Provide the [X, Y] coordinate of the cell's center where the given text is located.  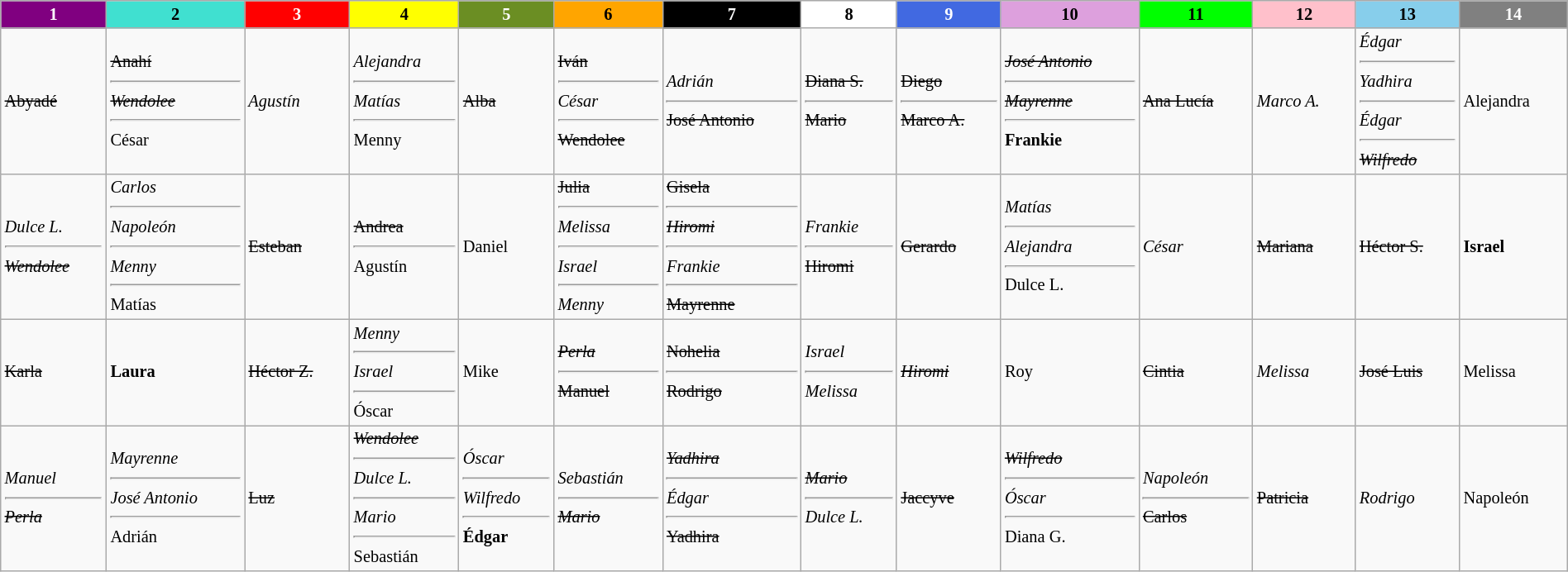
Mario Dulce L. [849, 498]
Carlos Napoleón Menny Matías [175, 246]
Agustín [298, 101]
Perla Manuel [609, 372]
Gerardo [949, 246]
8 [849, 14]
GiselaHiromi Frankie Mayrenne [732, 246]
Jaccyve [949, 498]
Rodrigo [1408, 498]
Mayrenne José Antonio Adrián [175, 498]
Alejandra [1513, 101]
JuliaMelissa Israel Menny [609, 246]
Héctor S. [1408, 246]
Ana Lucía [1196, 101]
José Antonio Mayrenne Frankie [1070, 101]
Karla [54, 372]
14 [1513, 14]
AndreaAgustín [404, 246]
4 [404, 14]
Édgar Yadhira Édgar Wilfredo [1408, 101]
Israel Melissa [849, 372]
Patricia [1304, 498]
Frankie Hiromi [849, 246]
Manuel Perla [54, 498]
11 [1196, 14]
Sebastián Mario [609, 498]
Menny Israel Óscar [404, 372]
3 [298, 14]
AnahíWendolee César [175, 101]
10 [1070, 14]
Cintia [1196, 372]
7 [732, 14]
Roy [1070, 372]
IvánCésar Wendolee [609, 101]
Israel [1513, 246]
1 [54, 14]
12 [1304, 14]
Mariana [1304, 246]
6 [609, 14]
5 [506, 14]
Napoleón Carlos [1196, 498]
Alejandra Matías Menny [404, 101]
Óscar Wilfredo Édgar [506, 498]
9 [949, 14]
Marco A. [1304, 101]
Wilfredo Óscar Diana G. [1070, 498]
Yadhira Édgar Yadhira [732, 498]
Luz [298, 498]
Alba [506, 101]
Esteban [298, 246]
2 [175, 14]
Laura [175, 372]
Wendolee Dulce L. Mario Sebastián [404, 498]
Dulce L. Wendolee [54, 246]
Abyadé [54, 101]
Daniel [506, 246]
César [1196, 246]
José Luis [1408, 372]
13 [1408, 14]
Héctor Z. [298, 372]
Diana S.Mario [849, 101]
Hiromi [949, 372]
Adrián José Antonio [732, 101]
DiegoMarco A. [949, 101]
NoheliaRodrigo [732, 372]
Mike [506, 372]
Napoleón [1513, 498]
Matías Alejandra Dulce L. [1070, 246]
